For the text-containing cell, return its midpoint in (X, Y) coordinate format. 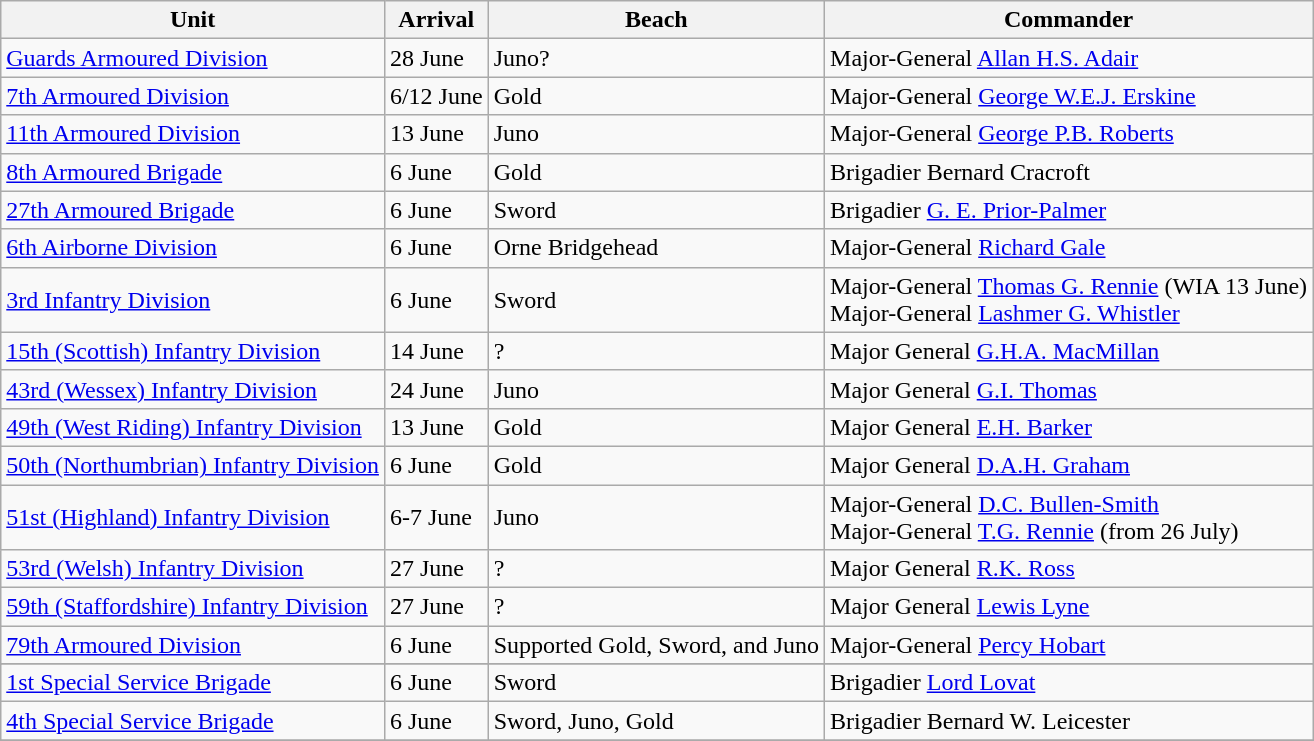
Arrival (436, 20)
8th Armoured Brigade (193, 172)
Major-General George P.B. Roberts (1069, 134)
Unit (193, 20)
79th Armoured Division (193, 645)
51st (Highland) Infantry Division (193, 516)
53rd (Welsh) Infantry Division (193, 569)
Brigadier G. E. Prior-Palmer (1069, 210)
Major General R.K. Ross (1069, 569)
Major-General Percy Hobart (1069, 645)
7th Armoured Division (193, 96)
49th (West Riding) Infantry Division (193, 427)
Major General D.A.H. Graham (1069, 465)
Major General E.H. Barker (1069, 427)
Major-General Allan H.S. Adair (1069, 58)
Brigadier Bernard W. Leicester (1069, 721)
43rd (Wessex) Infantry Division (193, 389)
Sword, Juno, Gold (656, 721)
6-7 June (436, 516)
15th (Scottish) Infantry Division (193, 351)
Beach (656, 20)
Brigadier Bernard Cracroft (1069, 172)
Supported Gold, Sword, and Juno (656, 645)
Major-General Richard Gale (1069, 248)
Orne Bridgehead (656, 248)
59th (Staffordshire) Infantry Division (193, 607)
Juno? (656, 58)
Commander (1069, 20)
Brigadier Lord Lovat (1069, 683)
1st Special Service Brigade (193, 683)
50th (Northumbrian) Infantry Division (193, 465)
Major General Lewis Lyne (1069, 607)
4th Special Service Brigade (193, 721)
27th Armoured Brigade (193, 210)
Major-General George W.E.J. Erskine (1069, 96)
Major General G.H.A. MacMillan (1069, 351)
Guards Armoured Division (193, 58)
3rd Infantry Division (193, 300)
6/12 June (436, 96)
6th Airborne Division (193, 248)
14 June (436, 351)
Major-General Thomas G. Rennie (WIA 13 June)Major-General Lashmer G. Whistler (1069, 300)
11th Armoured Division (193, 134)
28 June (436, 58)
24 June (436, 389)
Major General G.I. Thomas (1069, 389)
Major-General D.C. Bullen-SmithMajor-General T.G. Rennie (from 26 July) (1069, 516)
